Capture the cell that displays the provided text and extract its (x, y) central coordinate. 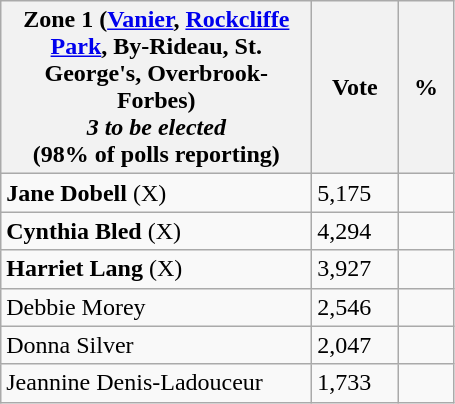
Vote (355, 88)
2,047 (355, 345)
1,733 (355, 383)
Harriet Lang (X) (156, 269)
Cynthia Bled (X) (156, 231)
2,546 (355, 307)
Debbie Morey (156, 307)
Donna Silver (156, 345)
5,175 (355, 193)
3,927 (355, 269)
% (426, 88)
4,294 (355, 231)
Zone 1 (Vanier, Rockcliffe Park, By-Rideau, St. George's, Overbrook-Forbes) 3 to be elected (98% of polls reporting) (156, 88)
Jeannine Denis-Ladouceur (156, 383)
Jane Dobell (X) (156, 193)
